Pinpoint the cell where the given text exists, returning its [X, Y] midpoint coordinate. 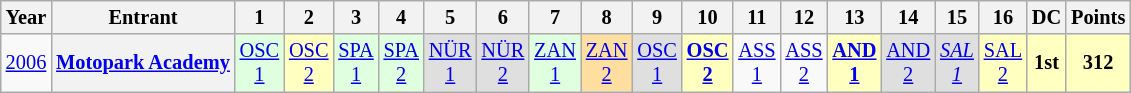
NÜR2 [504, 63]
SPA1 [356, 63]
6 [504, 17]
ZAN1 [555, 63]
Points [1098, 17]
1 [260, 17]
14 [908, 17]
312 [1098, 63]
ASS2 [804, 63]
2 [308, 17]
ZAN2 [607, 63]
ASS1 [756, 63]
AND1 [854, 63]
4 [402, 17]
15 [957, 17]
3 [356, 17]
12 [804, 17]
8 [607, 17]
7 [555, 17]
11 [756, 17]
Entrant [143, 17]
AND2 [908, 63]
16 [1003, 17]
Year [26, 17]
SAL1 [957, 63]
SPA2 [402, 63]
9 [656, 17]
10 [708, 17]
5 [450, 17]
13 [854, 17]
2006 [26, 63]
Motopark Academy [143, 63]
NÜR1 [450, 63]
SAL2 [1003, 63]
1st [1046, 63]
DC [1046, 17]
